Locate the cell with the specified text and output its [X, Y] center coordinate. 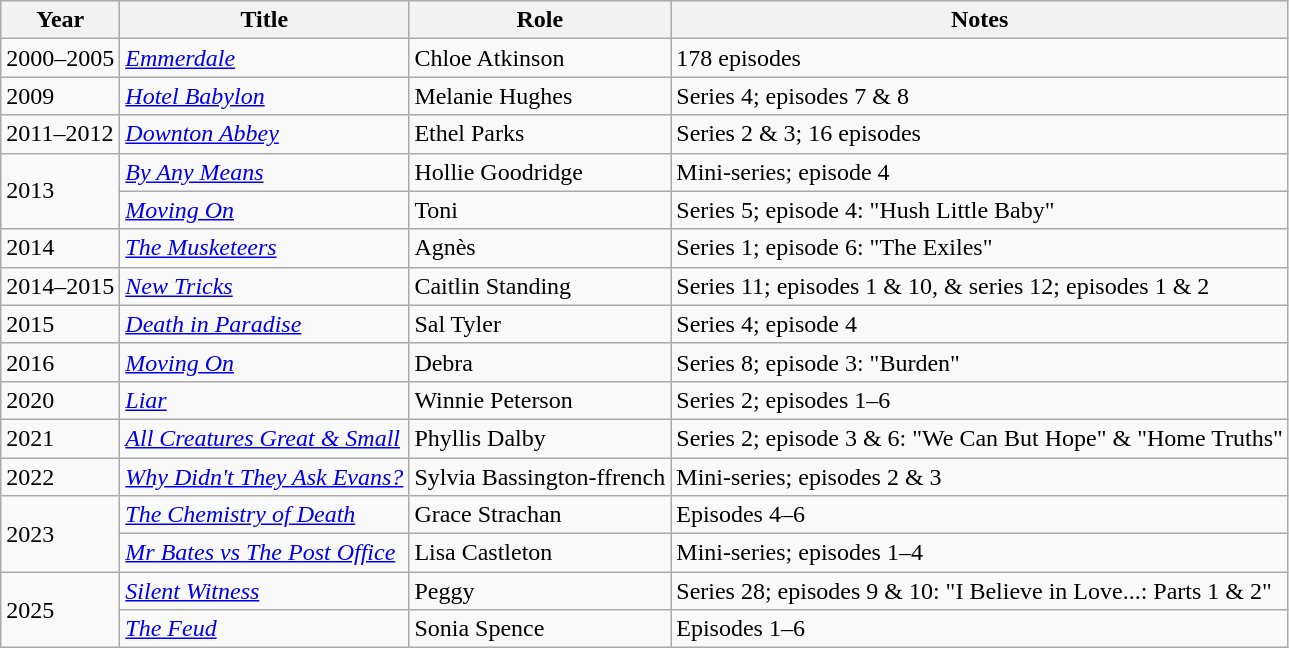
Silent Witness [264, 591]
Series 2; episodes 1–6 [980, 400]
New Tricks [264, 286]
Melanie Hughes [540, 96]
2014–2015 [60, 286]
178 episodes [980, 58]
Mini-series; episodes 2 & 3 [980, 477]
Sylvia Bassington-ffrench [540, 477]
By Any Means [264, 172]
2014 [60, 248]
2016 [60, 362]
Peggy [540, 591]
2011–2012 [60, 134]
Sal Tyler [540, 324]
Winnie Peterson [540, 400]
Series 28; episodes 9 & 10: "I Believe in Love...: Parts 1 & 2" [980, 591]
The Musketeers [264, 248]
Ethel Parks [540, 134]
Series 8; episode 3: "Burden" [980, 362]
Episodes 4–6 [980, 515]
Notes [980, 20]
Toni [540, 210]
Mini-series; episodes 1–4 [980, 553]
Why Didn't They Ask Evans? [264, 477]
Year [60, 20]
Series 2; episode 3 & 6: "We Can But Hope" & "Home Truths" [980, 438]
Episodes 1–6 [980, 629]
Series 1; episode 6: "The Exiles" [980, 248]
Agnès [540, 248]
Caitlin Standing [540, 286]
Chloe Atkinson [540, 58]
2020 [60, 400]
All Creatures Great & Small [264, 438]
Series 2 & 3; 16 episodes [980, 134]
2022 [60, 477]
Mini-series; episode 4 [980, 172]
2021 [60, 438]
Series 4; episode 4 [980, 324]
Emmerdale [264, 58]
2015 [60, 324]
Mr Bates vs The Post Office [264, 553]
The Feud [264, 629]
Series 4; episodes 7 & 8 [980, 96]
2009 [60, 96]
Debra [540, 362]
Series 5; episode 4: "Hush Little Baby" [980, 210]
2023 [60, 534]
Grace Strachan [540, 515]
Phyllis Dalby [540, 438]
Downton Abbey [264, 134]
2025 [60, 610]
2013 [60, 191]
Title [264, 20]
Role [540, 20]
Hotel Babylon [264, 96]
Hollie Goodridge [540, 172]
Sonia Spence [540, 629]
Series 11; episodes 1 & 10, & series 12; episodes 1 & 2 [980, 286]
Lisa Castleton [540, 553]
2000–2005 [60, 58]
Liar [264, 400]
The Chemistry of Death [264, 515]
Death in Paradise [264, 324]
